Identify which cell holds the provided text, then report its [X, Y] central coordinate. 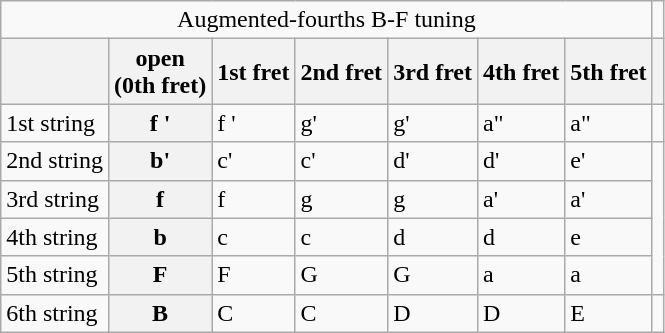
b [160, 237]
3rd string [55, 199]
open(0th fret) [160, 72]
4th string [55, 237]
6th string [55, 313]
B [160, 313]
5th fret [608, 72]
e [608, 237]
2nd fret [342, 72]
4th fret [522, 72]
1st fret [254, 72]
b' [160, 161]
E [608, 313]
Augmented-fourths B-F tuning [326, 20]
1st string [55, 123]
2nd string [55, 161]
3rd fret [433, 72]
5th string [55, 275]
e' [608, 161]
